Extract the (X, Y) coordinate from the center of the cell holding the provided text.  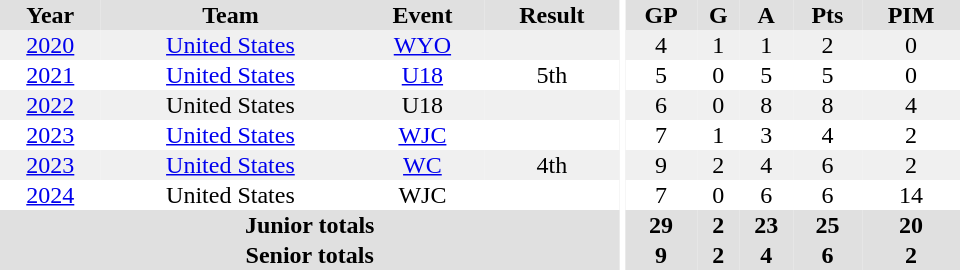
Senior totals (310, 255)
2024 (50, 195)
2022 (50, 105)
Junior totals (310, 225)
4th (552, 165)
25 (828, 225)
Year (50, 15)
2020 (50, 45)
Result (552, 15)
Team (231, 15)
5th (552, 75)
Pts (828, 15)
GP (661, 15)
14 (911, 195)
3 (766, 135)
WYO (422, 45)
2021 (50, 75)
Event (422, 15)
G (718, 15)
PIM (911, 15)
WC (422, 165)
23 (766, 225)
A (766, 15)
20 (911, 225)
29 (661, 225)
